Capture the cell that displays the provided text and extract its (X, Y) central coordinate. 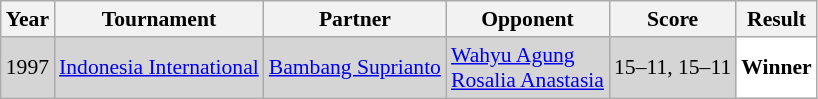
15–11, 15–11 (672, 68)
Opponent (528, 19)
1997 (28, 68)
Wahyu Agung Rosalia Anastasia (528, 68)
Partner (355, 19)
Result (776, 19)
Indonesia International (159, 68)
Winner (776, 68)
Year (28, 19)
Score (672, 19)
Bambang Suprianto (355, 68)
Tournament (159, 19)
